Output the [X, Y] coordinate of the center of the cell containing the given text.  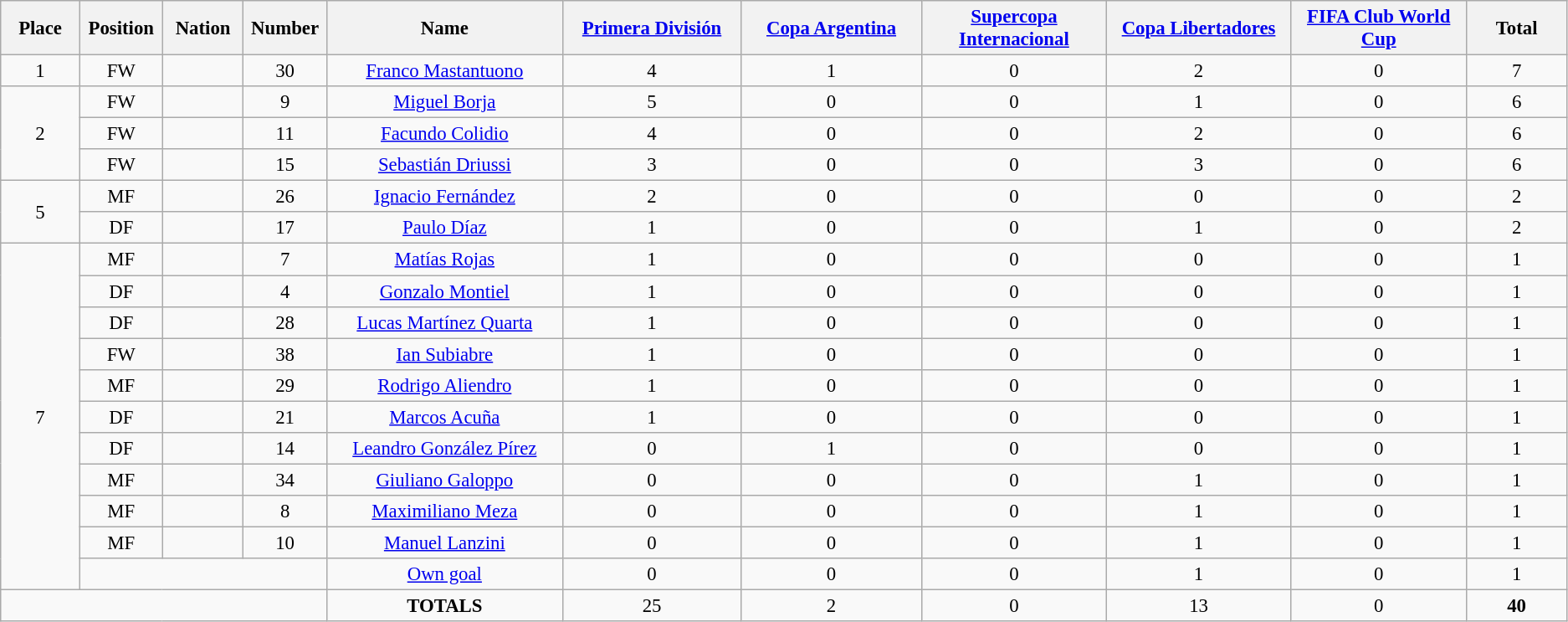
Gonzalo Montiel [444, 291]
Miguel Borja [444, 102]
Supercopa Internacional [1014, 28]
Matías Rojas [444, 260]
Franco Mastantuono [444, 71]
13 [1198, 606]
Total [1517, 28]
9 [284, 102]
29 [284, 385]
40 [1517, 606]
11 [284, 134]
Giuliano Galoppo [444, 480]
Position [120, 28]
FIFA Club World Cup [1379, 28]
15 [284, 165]
Copa Argentina [832, 28]
10 [284, 542]
Name [444, 28]
Number [284, 28]
38 [284, 354]
Ian Subiabre [444, 354]
TOTALS [444, 606]
Nation [202, 28]
Ignacio Fernández [444, 197]
Own goal [444, 574]
Leandro González Pírez [444, 449]
Paulo Díaz [444, 229]
Maximiliano Meza [444, 511]
17 [284, 229]
14 [284, 449]
Facundo Colidio [444, 134]
Marcos Acuña [444, 417]
30 [284, 71]
Manuel Lanzini [444, 542]
34 [284, 480]
Lucas Martínez Quarta [444, 322]
8 [284, 511]
Primera División [651, 28]
Sebastián Driussi [444, 165]
25 [651, 606]
Rodrigo Aliendro [444, 385]
26 [284, 197]
Place [40, 28]
28 [284, 322]
Copa Libertadores [1198, 28]
21 [284, 417]
